From the cell containing the given text, extract its center point as [X, Y] coordinate. 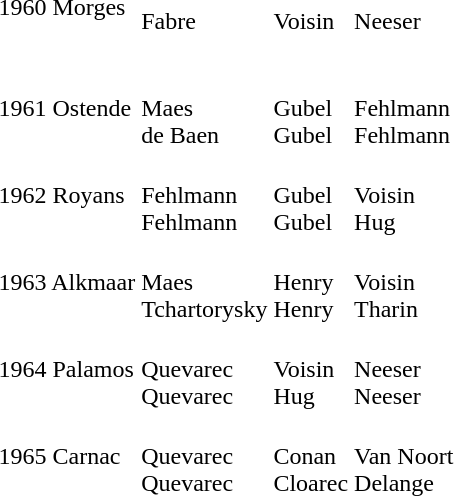
MaesTchartorysky [204, 282]
QuevarecQuevarec [204, 369]
FehlmannFehlmann [204, 195]
VoisinHug [311, 369]
Maesde Baen [204, 108]
HenryHenry [311, 282]
